Detect which cell encompasses the target text, then output its [x, y] center coordinate. 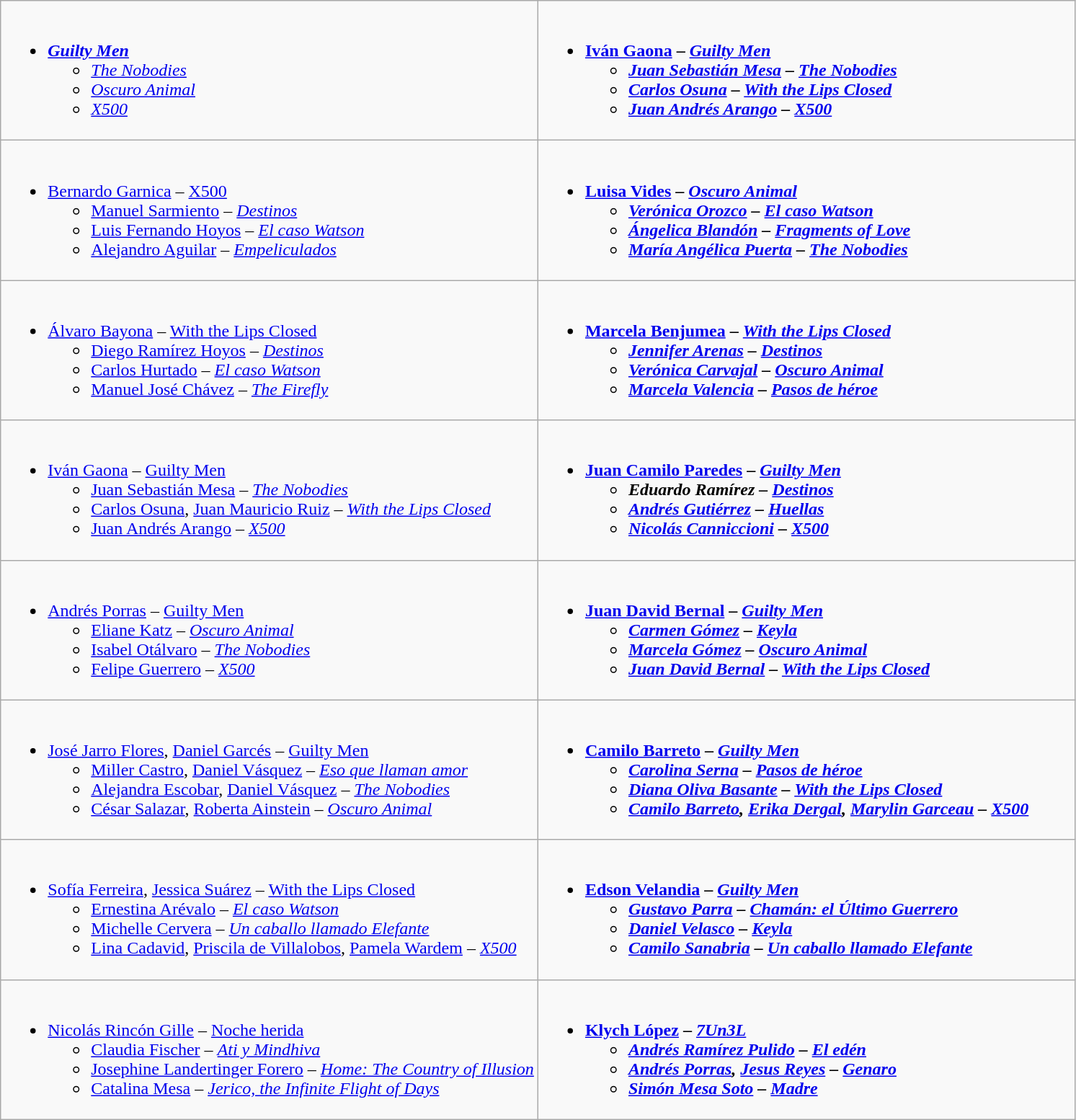
Andrés Porras – Guilty MenEliane Katz – Oscuro AnimalIsabel Otálvaro – The NobodiesFelipe Guerrero – X500 [270, 630]
Juan Camilo Paredes – Guilty MenEduardo Ramírez – DestinosAndrés Gutiérrez – HuellasNicolás Canniccioni – X500 [806, 490]
Luisa Vides – Oscuro AnimalVerónica Orozco – El caso WatsonÁngelica Blandón – Fragments of LoveMaría Angélica Puerta – The Nobodies [806, 210]
Klych López – 7Un3LAndrés Ramírez Pulido – El edénAndrés Porras, Jesus Reyes – GenaroSimón Mesa Soto – Madre [806, 1049]
Iván Gaona – Guilty MenJuan Sebastián Mesa – The NobodiesCarlos Osuna – With the Lips ClosedJuan Andrés Arango – X500 [806, 71]
Edson Velandia – Guilty MenGustavo Parra – Chamán: el Último GuerreroDaniel Velasco – KeylaCamilo Sanabria – Un caballo llamado Elefante [806, 910]
Bernardo Garnica – X500Manuel Sarmiento – DestinosLuis Fernando Hoyos – El caso WatsonAlejandro Aguilar – Empeliculados [270, 210]
Iván Gaona – Guilty MenJuan Sebastián Mesa – The NobodiesCarlos Osuna, Juan Mauricio Ruiz – With the Lips ClosedJuan Andrés Arango – X500 [270, 490]
Guilty MenThe NobodiesOscuro AnimalX500 [270, 71]
Álvaro Bayona – With the Lips ClosedDiego Ramírez Hoyos – DestinosCarlos Hurtado – El caso WatsonManuel José Chávez – The Firefly [270, 350]
Marcela Benjumea – With the Lips ClosedJennifer Arenas – DestinosVerónica Carvajal – Oscuro AnimalMarcela Valencia – Pasos de héroe [806, 350]
Juan David Bernal – Guilty MenCarmen Gómez – KeylaMarcela Gómez – Oscuro AnimalJuan David Bernal – With the Lips Closed [806, 630]
